For the text-containing cell, return its midpoint in (X, Y) coordinate format. 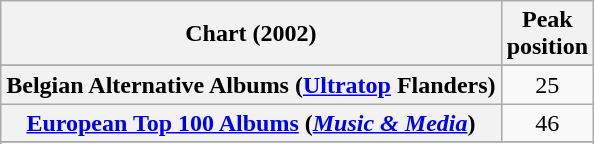
Peakposition (547, 34)
46 (547, 123)
25 (547, 85)
Belgian Alternative Albums (Ultratop Flanders) (251, 85)
European Top 100 Albums (Music & Media) (251, 123)
Chart (2002) (251, 34)
